Determine the (X, Y) coordinate at the center of the cell enclosing the given text.  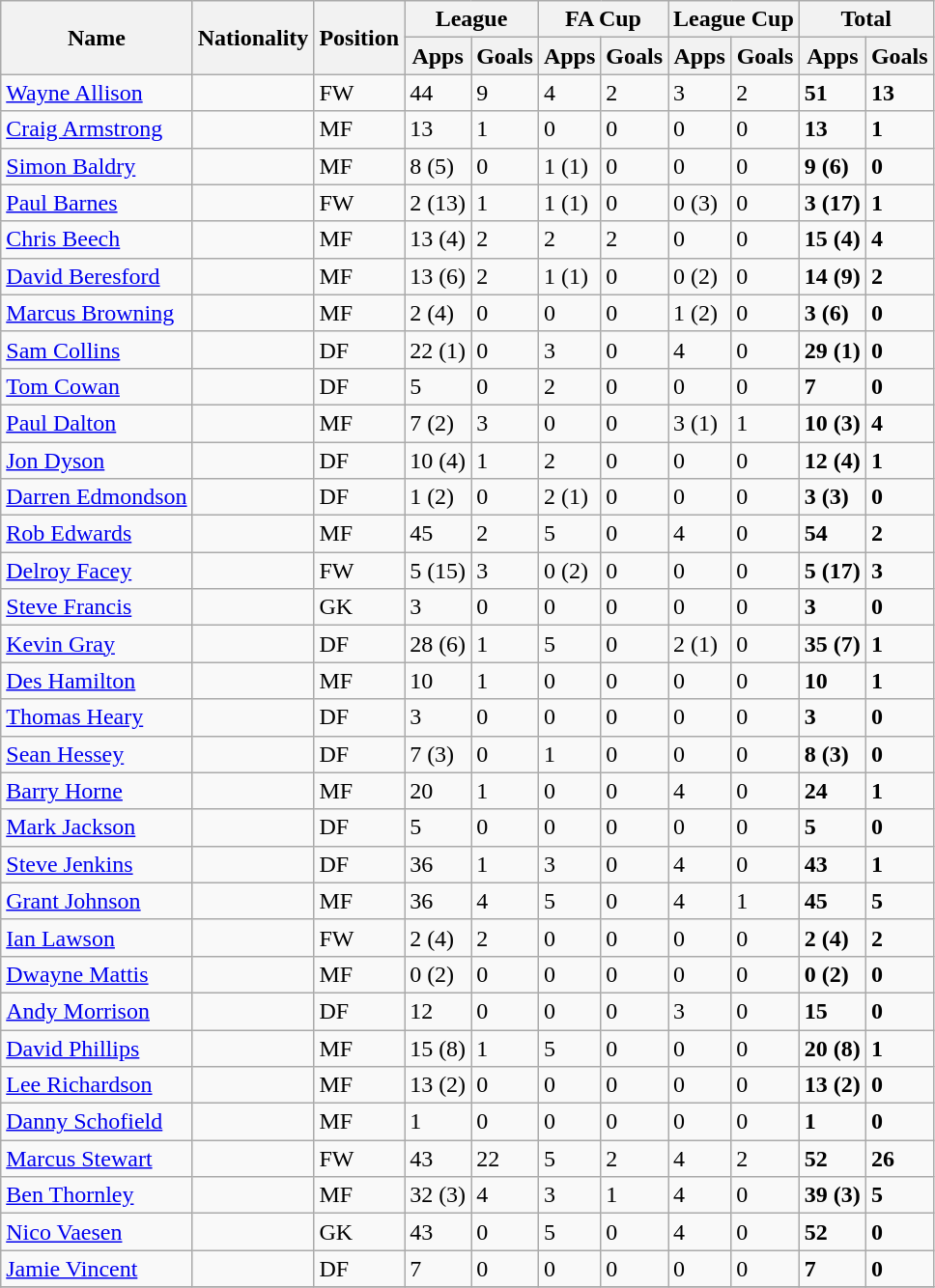
22 (1) (439, 350)
14 (9) (833, 276)
8 (3) (833, 754)
20 (439, 791)
39 (3) (833, 1195)
Steve Jenkins (97, 864)
44 (439, 93)
Barry Horne (97, 791)
Delroy Facey (97, 571)
Name (97, 38)
Chris Beech (97, 239)
7 (3) (439, 754)
28 (6) (439, 644)
David Beresford (97, 276)
15 (4) (833, 239)
9 (505, 93)
Paul Barnes (97, 203)
Position (359, 38)
Sean Hessey (97, 754)
10 (3) (833, 423)
Mark Jackson (97, 827)
Tom Cowan (97, 386)
3 (1) (699, 423)
10 (4) (439, 461)
13 (4) (439, 239)
League (471, 19)
Paul Dalton (97, 423)
Total (865, 19)
0 (3) (699, 203)
Grant Johnson (97, 901)
35 (7) (833, 644)
Nationality (253, 38)
8 (5) (439, 166)
7 (2) (439, 423)
Darren Edmondson (97, 497)
2 (13) (439, 203)
54 (833, 534)
FA Cup (603, 19)
15 (833, 1011)
13 (6) (439, 276)
51 (833, 93)
Andy Morrison (97, 1011)
9 (6) (833, 166)
League Cup (734, 19)
Nico Vaesen (97, 1232)
Des Hamilton (97, 681)
3 (3) (833, 497)
Sam Collins (97, 350)
Danny Schofield (97, 1122)
David Phillips (97, 1048)
Simon Baldry (97, 166)
3 (6) (833, 313)
Craig Armstrong (97, 129)
Thomas Heary (97, 717)
Wayne Allison (97, 93)
12 (439, 1011)
Jamie Vincent (97, 1269)
Marcus Browning (97, 313)
Marcus Stewart (97, 1159)
Ian Lawson (97, 938)
26 (899, 1159)
24 (833, 791)
29 (1) (833, 350)
5 (15) (439, 571)
15 (8) (439, 1048)
Steve Francis (97, 607)
Rob Edwards (97, 534)
Ben Thornley (97, 1195)
Lee Richardson (97, 1085)
32 (3) (439, 1195)
22 (505, 1159)
12 (4) (833, 461)
Kevin Gray (97, 644)
3 (17) (833, 203)
20 (8) (833, 1048)
Jon Dyson (97, 461)
Dwayne Mattis (97, 974)
5 (17) (833, 571)
